Identify which cell holds the provided text, then report its [x, y] central coordinate. 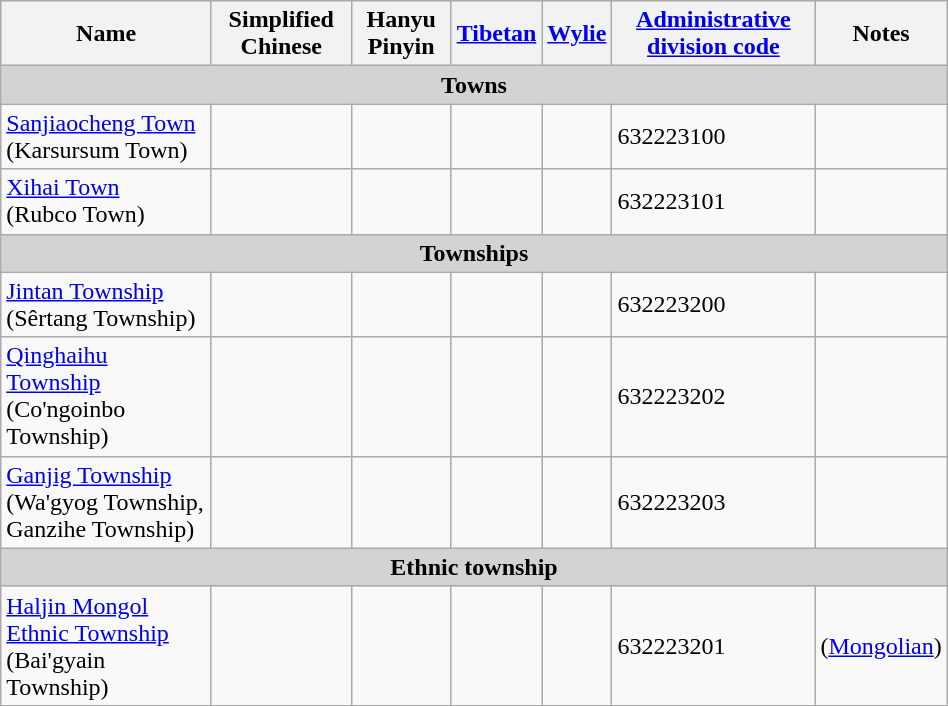
632223100 [714, 136]
632223201 [714, 646]
Xihai Town(Rubco Town) [106, 202]
Simplified Chinese [281, 34]
Notes [881, 34]
632223101 [714, 202]
Jintan Township(Sêrtang Township) [106, 304]
Towns [474, 85]
Townships [474, 253]
Qinghaihu Township(Co'ngoinbo Township) [106, 396]
632223203 [714, 502]
Haljin Mongol Ethnic Township(Bai'gyain Township) [106, 646]
Wylie [577, 34]
Ganjig Township(Wa'gyog Township, Ganzihe Township) [106, 502]
632223202 [714, 396]
Administrative division code [714, 34]
Name [106, 34]
Sanjiaocheng Town(Karsursum Town) [106, 136]
632223200 [714, 304]
Hanyu Pinyin [401, 34]
(Mongolian) [881, 646]
Ethnic township [474, 567]
Tibetan [496, 34]
